Provide the (X, Y) coordinate of the cell's center where the given text is located.  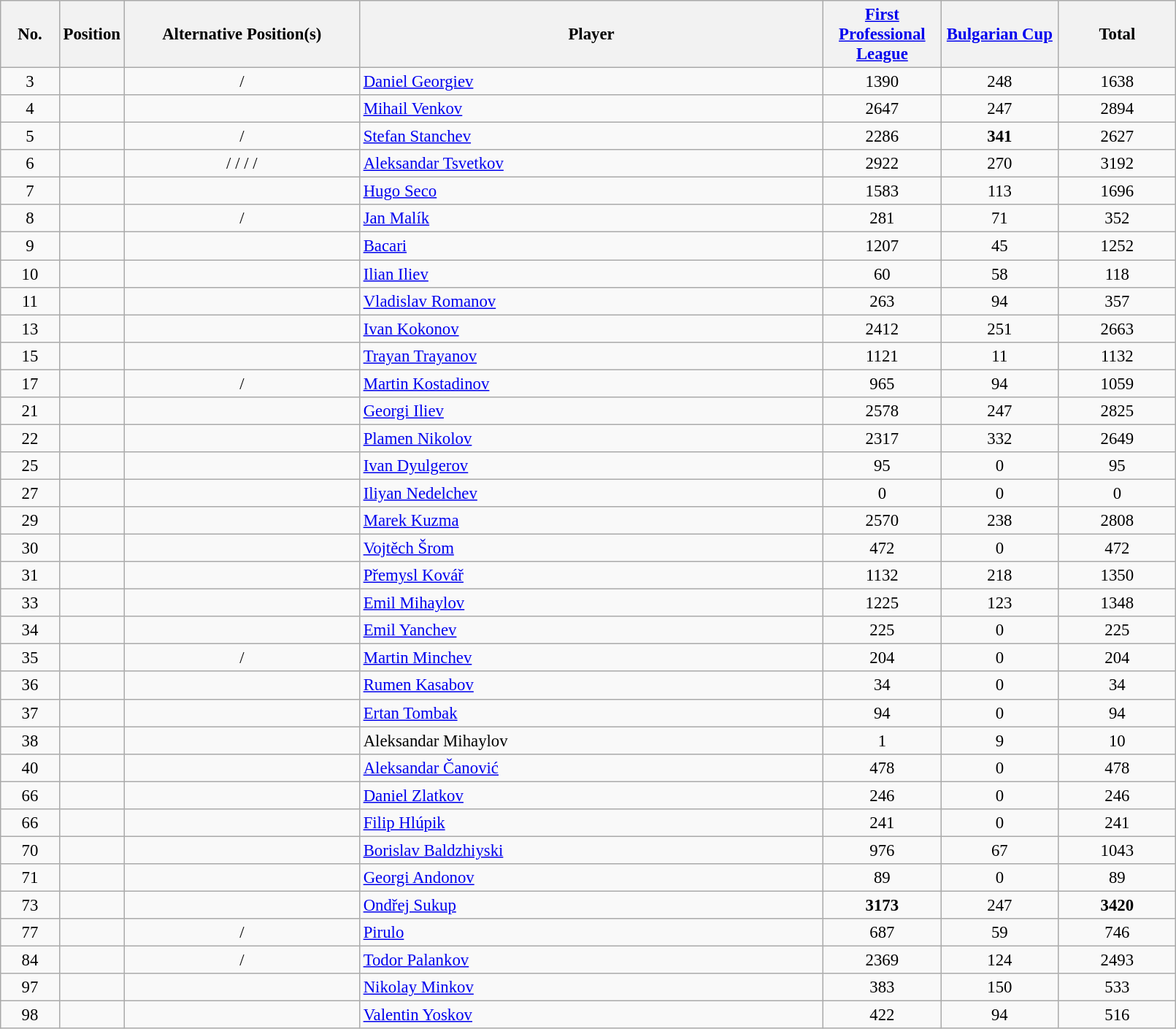
2369 (882, 960)
263 (882, 301)
8 (30, 218)
1225 (882, 603)
Valentin Yoskov (591, 1015)
113 (1000, 191)
Ertan Tombak (591, 713)
2286 (882, 137)
3 (30, 82)
422 (882, 1015)
3420 (1117, 905)
60 (882, 274)
Marek Kuzma (591, 521)
1583 (882, 191)
58 (1000, 274)
21 (30, 411)
1252 (1117, 246)
15 (30, 356)
37 (30, 713)
150 (1000, 987)
Daniel Georgiev (591, 82)
Borislav Baldzhiyski (591, 850)
Aleksandar Čanović (591, 768)
Filip Hlúpik (591, 823)
Georgi Iliev (591, 411)
35 (30, 658)
31 (30, 575)
Martin Minchev (591, 658)
2627 (1117, 137)
118 (1117, 274)
357 (1117, 301)
38 (30, 741)
238 (1000, 521)
29 (30, 521)
1350 (1117, 575)
Jan Malík (591, 218)
25 (30, 466)
Stefan Stanchev (591, 137)
36 (30, 686)
30 (30, 548)
Alternative Position(s) (242, 34)
Ondřej Sukup (591, 905)
2663 (1117, 329)
Position (92, 34)
270 (1000, 164)
332 (1000, 438)
746 (1117, 933)
Plamen Nikolov (591, 438)
1207 (882, 246)
Vojtěch Šrom (591, 548)
1121 (882, 356)
5 (30, 137)
2825 (1117, 411)
Hugo Seco (591, 191)
Georgi Andonov (591, 878)
70 (30, 850)
22 (30, 438)
976 (882, 850)
2317 (882, 438)
Ivan Dyulgerov (591, 466)
Martin Kostadinov (591, 383)
965 (882, 383)
Emil Mihaylov (591, 603)
97 (30, 987)
1059 (1117, 383)
Ilian Iliev (591, 274)
Ivan Kokonov (591, 329)
1696 (1117, 191)
/ / / / (242, 164)
516 (1117, 1015)
73 (30, 905)
Daniel Zlatkov (591, 795)
Vladislav Romanov (591, 301)
No. (30, 34)
Bacari (591, 246)
2493 (1117, 960)
123 (1000, 603)
Trayan Trayanov (591, 356)
40 (30, 768)
2649 (1117, 438)
352 (1117, 218)
1 (882, 741)
Aleksandar Tsvetkov (591, 164)
13 (30, 329)
218 (1000, 575)
687 (882, 933)
2808 (1117, 521)
1348 (1117, 603)
84 (30, 960)
33 (30, 603)
341 (1000, 137)
1390 (882, 82)
2578 (882, 411)
27 (30, 493)
59 (1000, 933)
45 (1000, 246)
3173 (882, 905)
Nikolay Minkov (591, 987)
383 (882, 987)
7 (30, 191)
2647 (882, 109)
533 (1117, 987)
17 (30, 383)
Aleksandar Mihaylov (591, 741)
67 (1000, 850)
6 (30, 164)
Rumen Kasabov (591, 686)
2922 (882, 164)
Iliyan Nedelchev (591, 493)
2570 (882, 521)
77 (30, 933)
1638 (1117, 82)
Total (1117, 34)
Todor Palankov (591, 960)
Emil Yanchev (591, 630)
Pirulo (591, 933)
2894 (1117, 109)
First Professional League (882, 34)
Přemysl Kovář (591, 575)
98 (30, 1015)
Player (591, 34)
Bulgarian Cup (1000, 34)
4 (30, 109)
124 (1000, 960)
Mihail Venkov (591, 109)
251 (1000, 329)
3192 (1117, 164)
1043 (1117, 850)
248 (1000, 82)
2412 (882, 329)
281 (882, 218)
